Extract the (x, y) coordinate from the center of the cell holding the provided text.  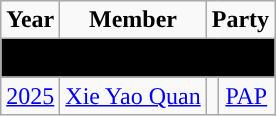
Formation (138, 58)
PAP (246, 96)
2025 (30, 96)
Year (30, 20)
Member (133, 20)
Party (240, 20)
Xie Yao Quan (133, 96)
